Search for the cell housing the specified text and yield its [X, Y] center coordinate. 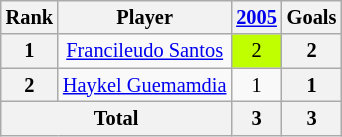
Francileudo Santos [144, 51]
Goals [312, 17]
2005 [256, 17]
Haykel Guemamdia [144, 85]
Rank [30, 17]
Player [144, 17]
Total [116, 118]
